Find where the given text appears and provide that cell's center as [x, y] coordinate. 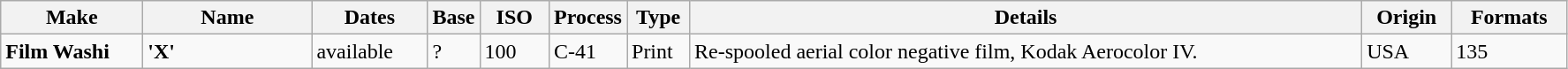
Formats [1509, 18]
Details [1026, 18]
Print [659, 51]
Name [228, 18]
Dates [369, 18]
available [369, 51]
Film Washi [72, 51]
Type [659, 18]
Re-spooled aerial color negative film, Kodak Aerocolor IV. [1026, 51]
USA [1406, 51]
Make [72, 18]
Origin [1406, 18]
C-41 [588, 51]
100 [514, 51]
Process [588, 18]
Base [454, 18]
? [454, 51]
ISO [514, 18]
'X' [228, 51]
135 [1509, 51]
